Extract the [x, y] coordinate from the center of the cell holding the provided text.  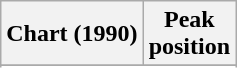
Peakposition [189, 34]
Chart (1990) [72, 34]
